Return the (X, Y) coordinate for the center point of the cell that contains the specified text.  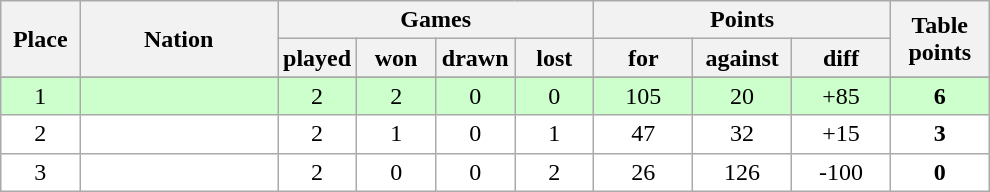
Place (40, 39)
diff (842, 58)
lost (554, 58)
Tablepoints (940, 39)
20 (742, 96)
won (396, 58)
Nation (179, 39)
126 (742, 172)
6 (940, 96)
+85 (842, 96)
played (318, 58)
105 (644, 96)
drawn (476, 58)
Games (436, 20)
for (644, 58)
47 (644, 134)
-100 (842, 172)
against (742, 58)
+15 (842, 134)
26 (644, 172)
32 (742, 134)
Points (742, 20)
